Scan for the cell matching the given text and deliver its (X, Y) coordinate at center. 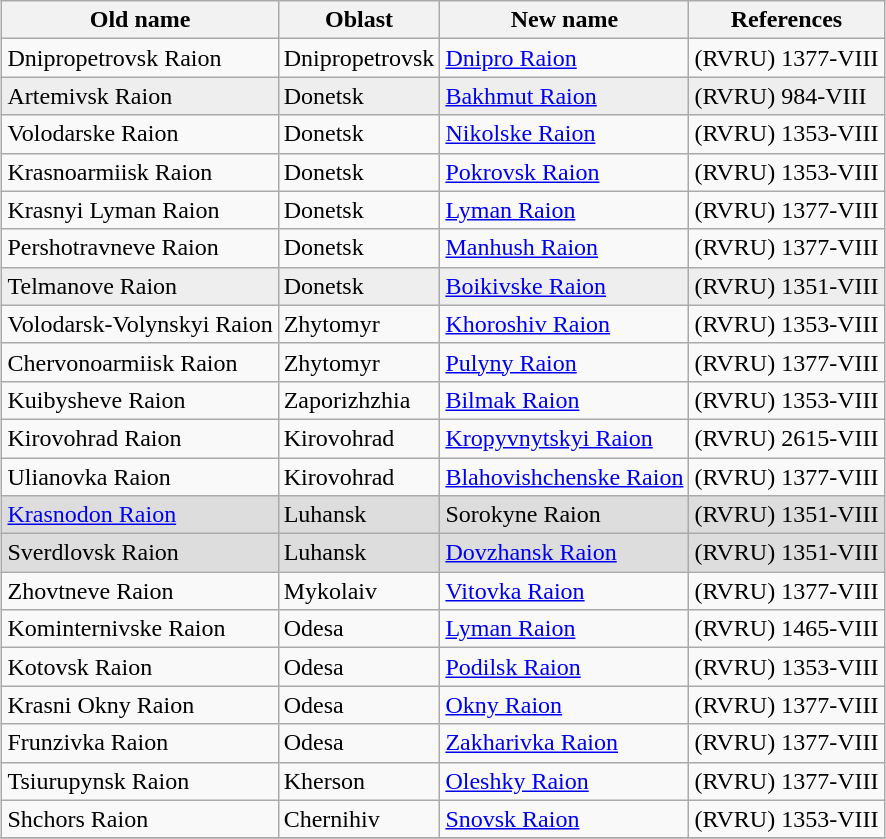
Krasnoarmiisk Raion (140, 172)
(RVRU) 2615-VIII (786, 438)
Frunzivka Raion (140, 743)
(RVRU) 984-VIII (786, 96)
Tsiurupynsk Raion (140, 781)
Dnipro Raion (564, 58)
Podilsk Raion (564, 667)
Khoroshiv Raion (564, 324)
Kropyvnytskyi Raion (564, 438)
Krasnyi Lyman Raion (140, 210)
Artemivsk Raion (140, 96)
Pershotravneve Raion (140, 248)
Kherson (359, 781)
Okny Raion (564, 705)
Ulianovka Raion (140, 477)
Sverdlovsk Raion (140, 553)
(RVRU) 1465-VIII (786, 629)
New name (564, 20)
Manhush Raion (564, 248)
Shchors Raion (140, 819)
Kotovsk Raion (140, 667)
Sorokyne Raion (564, 515)
Bakhmut Raion (564, 96)
Pulyny Raion (564, 362)
Volodarsk-Volynskyi Raion (140, 324)
Krasnodon Raion (140, 515)
Chernihiv (359, 819)
Telmanove Raion (140, 286)
Volodarske Raion (140, 134)
Snovsk Raion (564, 819)
Vitovka Raion (564, 591)
Dnipropetrovsk (359, 58)
Zaporizhzhia (359, 400)
Blahovishchenske Raion (564, 477)
Kuibysheve Raion (140, 400)
Dovzhansk Raion (564, 553)
Dnipropetrovsk Raion (140, 58)
Old name (140, 20)
Nikolske Raion (564, 134)
Bilmak Raion (564, 400)
Oleshky Raion (564, 781)
Chervonoarmiisk Raion (140, 362)
Mykolaiv (359, 591)
Oblast (359, 20)
Kominternivske Raion (140, 629)
Krasni Okny Raion (140, 705)
Zhovtneve Raion (140, 591)
References (786, 20)
Boikivske Raion (564, 286)
Zakharivka Raion (564, 743)
Kirovohrad Raion (140, 438)
Pokrovsk Raion (564, 172)
